Find where the given text appears and provide that cell's center as [x, y] coordinate. 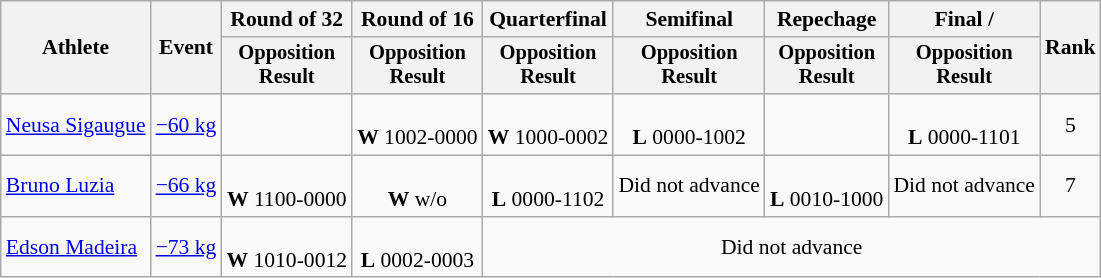
Round of 16 [418, 19]
−60 kg [186, 124]
Quarterfinal [548, 19]
W 1002-0000 [418, 124]
Repechage [826, 19]
L 0000-1002 [689, 124]
Final / [964, 19]
Edson Madeira [76, 248]
5 [1070, 124]
L 0002-0003 [418, 248]
Rank [1070, 48]
W w/o [418, 186]
Event [186, 48]
Neusa Sigaugue [76, 124]
−66 kg [186, 186]
Athlete [76, 48]
Semifinal [689, 19]
W 1000-0002 [548, 124]
L 0000-1101 [964, 124]
7 [1070, 186]
W 1010-0012 [286, 248]
Round of 32 [286, 19]
L 0000-1102 [548, 186]
Bruno Luzia [76, 186]
−73 kg [186, 248]
L 0010-1000 [826, 186]
W 1100-0000 [286, 186]
